Return (X, Y) of the center of cell containing provided text 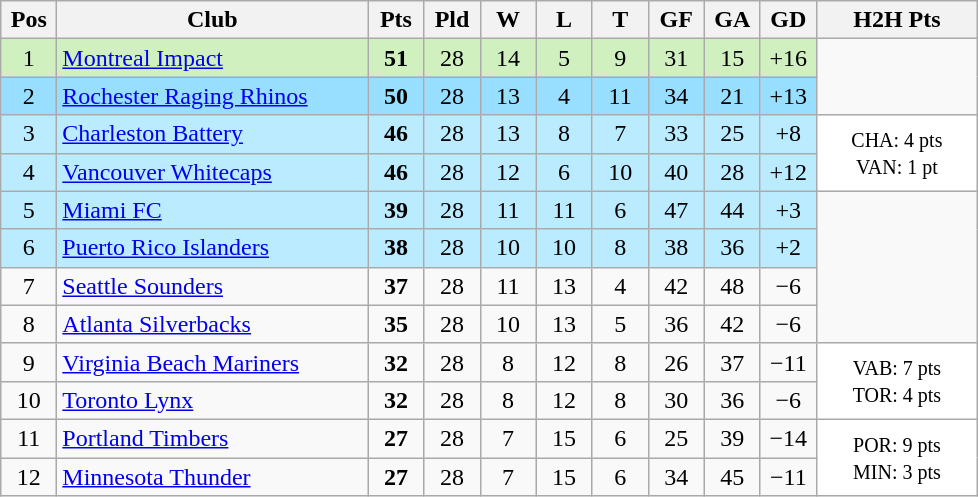
Portland Timbers (212, 438)
Pts (396, 20)
Virginia Beach Mariners (212, 362)
Charleston Battery (212, 134)
H2H Pts (896, 20)
Montreal Impact (212, 58)
2 (29, 96)
Miami FC (212, 210)
+2 (788, 248)
51 (396, 58)
GD (788, 20)
VAB: 7 ptsTOR: 4 pts (896, 381)
Atlanta Silverbacks (212, 324)
+3 (788, 210)
Puerto Rico Islanders (212, 248)
GF (676, 20)
L (564, 20)
3 (29, 134)
31 (676, 58)
Pos (29, 20)
Pld (452, 20)
Toronto Lynx (212, 400)
48 (732, 286)
GA (732, 20)
40 (676, 172)
35 (396, 324)
W (508, 20)
26 (676, 362)
Club (212, 20)
Vancouver Whitecaps (212, 172)
14 (508, 58)
CHA: 4 ptsVAN: 1 pt (896, 153)
1 (29, 58)
30 (676, 400)
Rochester Raging Rhinos (212, 96)
−14 (788, 438)
Seattle Sounders (212, 286)
+12 (788, 172)
T (620, 20)
47 (676, 210)
50 (396, 96)
+8 (788, 134)
45 (732, 477)
+16 (788, 58)
POR: 9 ptsMIN: 3 pts (896, 457)
Minnesota Thunder (212, 477)
33 (676, 134)
44 (732, 210)
21 (732, 96)
+13 (788, 96)
